Output the (X, Y) coordinate of the center of the cell containing the given text.  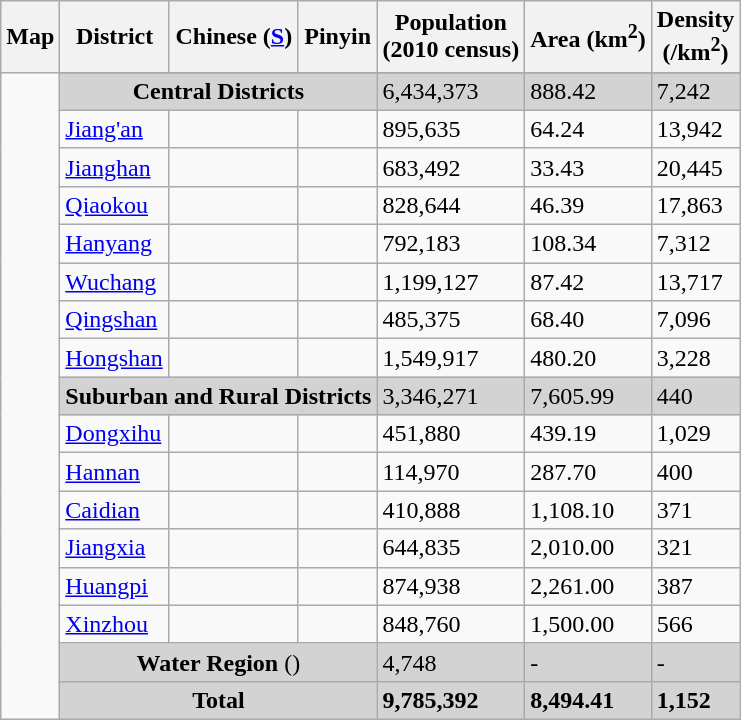
87.42 (588, 282)
848,760 (451, 624)
Jianghan (115, 167)
451,880 (451, 434)
Qingshan (115, 320)
1,199,127 (451, 282)
1,029 (695, 434)
400 (695, 472)
Hanyang (115, 244)
Hongshan (115, 358)
2,261.00 (588, 586)
2,010.00 (588, 548)
1,108.10 (588, 510)
1,500.00 (588, 624)
644,835 (451, 548)
Xinzhou (115, 624)
Jiang'an (115, 129)
7,312 (695, 244)
Water Region () (218, 662)
Central Districts (218, 91)
1,152 (695, 700)
287.70 (588, 472)
888.42 (588, 91)
68.40 (588, 320)
Dongxihu (115, 434)
480.20 (588, 358)
8,494.41 (588, 700)
Wuchang (115, 282)
20,445 (695, 167)
114,970 (451, 472)
387 (695, 586)
6,434,373 (451, 91)
Hannan (115, 472)
Suburban and Rural Districts (218, 396)
828,644 (451, 205)
3,346,271 (451, 396)
Map (30, 37)
17,863 (695, 205)
Area (km2) (588, 37)
1,549,917 (451, 358)
Jiangxia (115, 548)
Total (218, 700)
Pinyin (338, 37)
371 (695, 510)
485,375 (451, 320)
3,228 (695, 358)
Qiaokou (115, 205)
9,785,392 (451, 700)
874,938 (451, 586)
7,096 (695, 320)
440 (695, 396)
13,717 (695, 282)
46.39 (588, 205)
321 (695, 548)
13,942 (695, 129)
Density(/km2) (695, 37)
895,635 (451, 129)
566 (695, 624)
District (115, 37)
Chinese (S) (234, 37)
33.43 (588, 167)
410,888 (451, 510)
108.34 (588, 244)
Caidian (115, 510)
4,748 (451, 662)
Population(2010 census) (451, 37)
792,183 (451, 244)
7,242 (695, 91)
Huangpi (115, 586)
439.19 (588, 434)
7,605.99 (588, 396)
683,492 (451, 167)
64.24 (588, 129)
